Return the [X, Y] coordinate for the center point of the cell that contains the specified text.  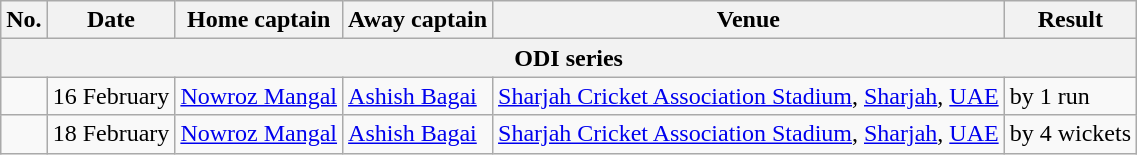
by 1 run [1070, 96]
No. [24, 20]
by 4 wickets [1070, 134]
18 February [111, 134]
Home captain [259, 20]
Venue [749, 20]
Date [111, 20]
Result [1070, 20]
Away captain [418, 20]
ODI series [569, 58]
16 February [111, 96]
